Pinpoint the cell where the given text exists, returning its (x, y) midpoint coordinate. 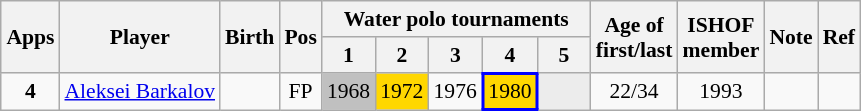
3 (455, 55)
Ref (839, 37)
Pos (300, 37)
Water polo tournaments (456, 19)
1972 (402, 92)
1980 (510, 92)
Birth (250, 37)
Note (790, 37)
1993 (722, 92)
ISHOFmember (722, 37)
1976 (455, 92)
FP (300, 92)
1968 (348, 92)
Player (140, 37)
Aleksei Barkalov (140, 92)
2 (402, 55)
5 (564, 55)
22/34 (634, 92)
Apps (30, 37)
Age offirst/last (634, 37)
1 (348, 55)
